Detect which cell encompasses the target text, then output its (X, Y) center coordinate. 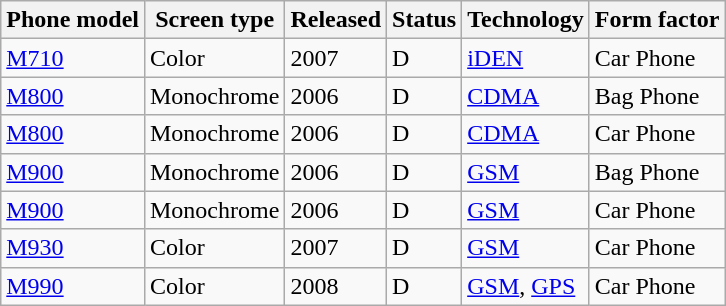
M990 (73, 286)
2008 (336, 286)
iDEN (526, 58)
Form factor (657, 20)
M710 (73, 58)
Released (336, 20)
GSM, GPS (526, 286)
Technology (526, 20)
Screen type (214, 20)
Phone model (73, 20)
Status (424, 20)
M930 (73, 248)
